From the cell containing the given text, extract its center point as [x, y] coordinate. 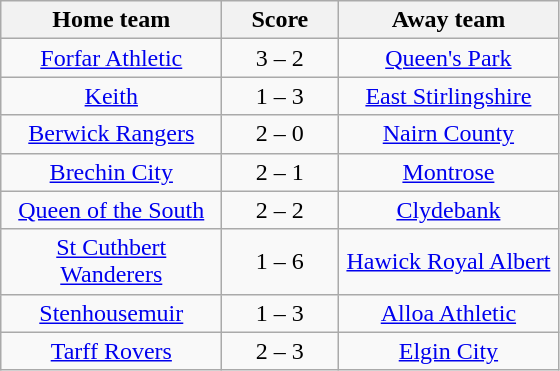
Queen of the South [112, 210]
Elgin City [448, 351]
Alloa Athletic [448, 313]
Tarff Rovers [112, 351]
Clydebank [448, 210]
1 – 6 [280, 262]
Home team [112, 20]
Berwick Rangers [112, 134]
Score [280, 20]
2 – 0 [280, 134]
Nairn County [448, 134]
2 – 1 [280, 172]
2 – 3 [280, 351]
Montrose [448, 172]
3 – 2 [280, 58]
Stenhousemuir [112, 313]
2 – 2 [280, 210]
St Cuthbert Wanderers [112, 262]
Away team [448, 20]
Keith [112, 96]
Forfar Athletic [112, 58]
Hawick Royal Albert [448, 262]
East Stirlingshire [448, 96]
Brechin City [112, 172]
Queen's Park [448, 58]
